Detect which cell encompasses the target text, then output its [x, y] center coordinate. 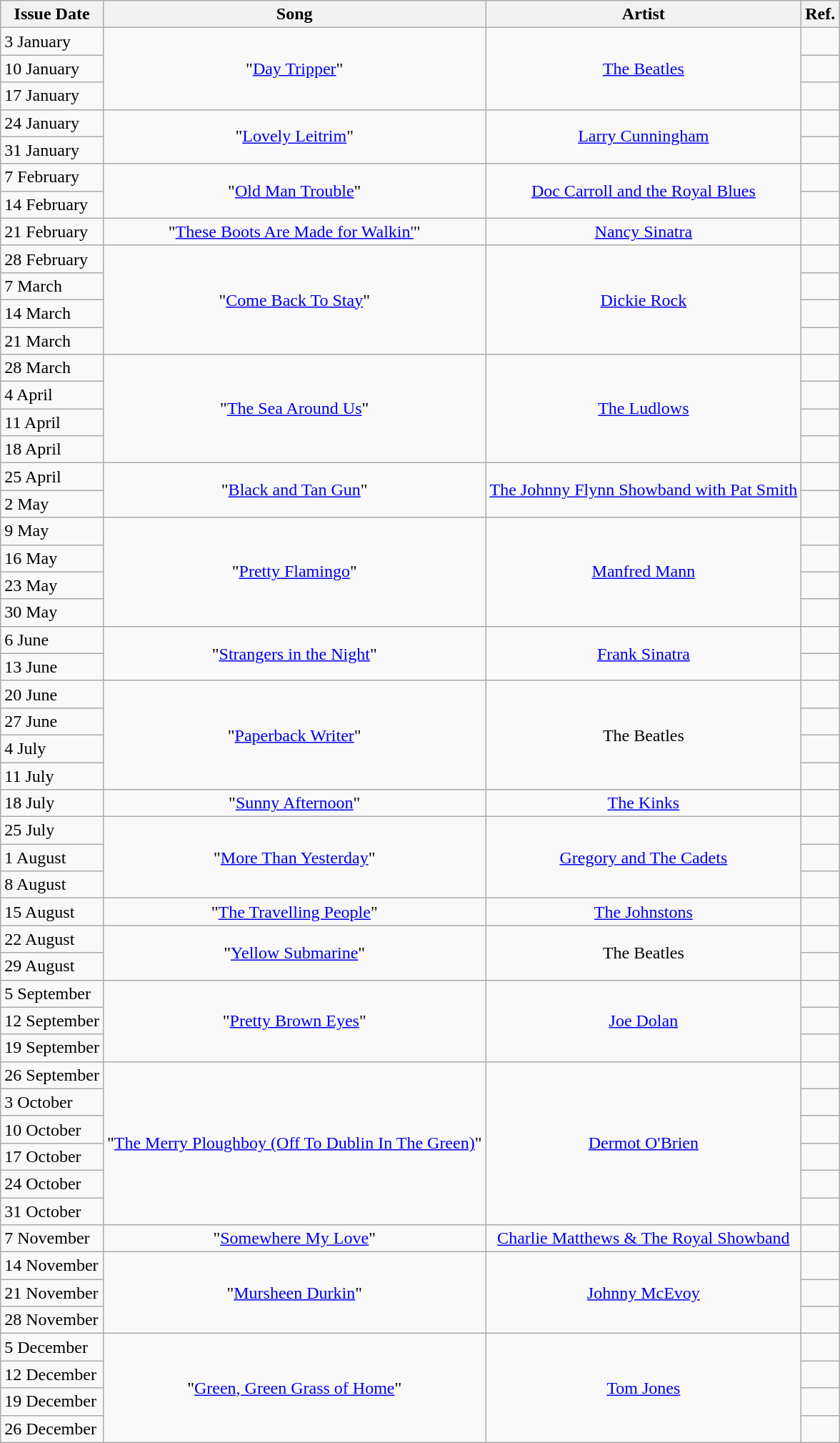
12 December [52, 1374]
Larry Cunningham [644, 137]
15 August [52, 912]
"Pretty Brown Eyes" [294, 1021]
Manfred Mann [644, 572]
14 February [52, 204]
12 September [52, 1021]
28 February [52, 259]
The Kinks [644, 803]
19 September [52, 1048]
"Pretty Flamingo" [294, 572]
The Johnny Flynn Showband with Pat Smith [644, 490]
Dermot O'Brien [644, 1143]
"The Travelling People" [294, 912]
28 November [52, 1320]
"Black and Tan Gun" [294, 490]
7 November [52, 1239]
"Sunny Afternoon" [294, 803]
Doc Carroll and the Royal Blues [644, 191]
Johnny McEvoy [644, 1293]
21 February [52, 232]
5 September [52, 993]
16 May [52, 558]
Charlie Matthews & The Royal Showband [644, 1239]
18 July [52, 803]
3 January [52, 41]
21 March [52, 341]
5 December [52, 1347]
1 August [52, 858]
24 October [52, 1184]
9 May [52, 531]
Frank Sinatra [644, 653]
Artist [644, 14]
21 November [52, 1293]
31 January [52, 150]
11 April [52, 422]
"Day Tripper" [294, 69]
10 January [52, 69]
Tom Jones [644, 1388]
25 April [52, 477]
17 January [52, 96]
Gregory and The Cadets [644, 858]
29 August [52, 966]
"The Merry Ploughboy (Off To Dublin In The Green)" [294, 1143]
7 March [52, 286]
30 May [52, 613]
27 June [52, 721]
26 December [52, 1429]
"Strangers in the Night" [294, 653]
8 August [52, 885]
Song [294, 14]
24 January [52, 123]
23 May [52, 585]
"Somewhere My Love" [294, 1239]
31 October [52, 1211]
17 October [52, 1156]
28 March [52, 368]
The Johnstons [644, 912]
"Old Man Trouble" [294, 191]
Joe Dolan [644, 1021]
2 May [52, 504]
Ref. [820, 14]
4 April [52, 395]
14 March [52, 313]
Dickie Rock [644, 299]
Nancy Sinatra [644, 232]
"Yellow Submarine" [294, 953]
13 June [52, 667]
"These Boots Are Made for Walkin'" [294, 232]
19 December [52, 1402]
"Paperback Writer" [294, 735]
10 October [52, 1129]
"Green, Green Grass of Home" [294, 1388]
18 April [52, 450]
7 February [52, 177]
"Mursheen Durkin" [294, 1293]
14 November [52, 1266]
20 June [52, 694]
"More Than Yesterday" [294, 858]
"The Sea Around Us" [294, 409]
"Come Back To Stay" [294, 299]
26 September [52, 1075]
The Ludlows [644, 409]
22 August [52, 939]
3 October [52, 1102]
25 July [52, 830]
6 June [52, 640]
"Lovely Leitrim" [294, 137]
11 July [52, 775]
4 July [52, 748]
Issue Date [52, 14]
